Locate the cell with the specified text and output its [X, Y] center coordinate. 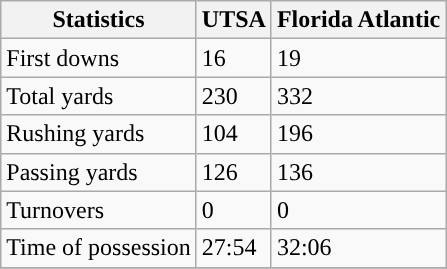
126 [234, 172]
Florida Atlantic [358, 20]
332 [358, 96]
230 [234, 96]
UTSA [234, 20]
27:54 [234, 248]
First downs [99, 58]
Statistics [99, 20]
196 [358, 134]
Time of possession [99, 248]
32:06 [358, 248]
16 [234, 58]
136 [358, 172]
104 [234, 134]
Rushing yards [99, 134]
Turnovers [99, 210]
Passing yards [99, 172]
Total yards [99, 96]
19 [358, 58]
